For the text-containing cell, return its midpoint in (X, Y) coordinate format. 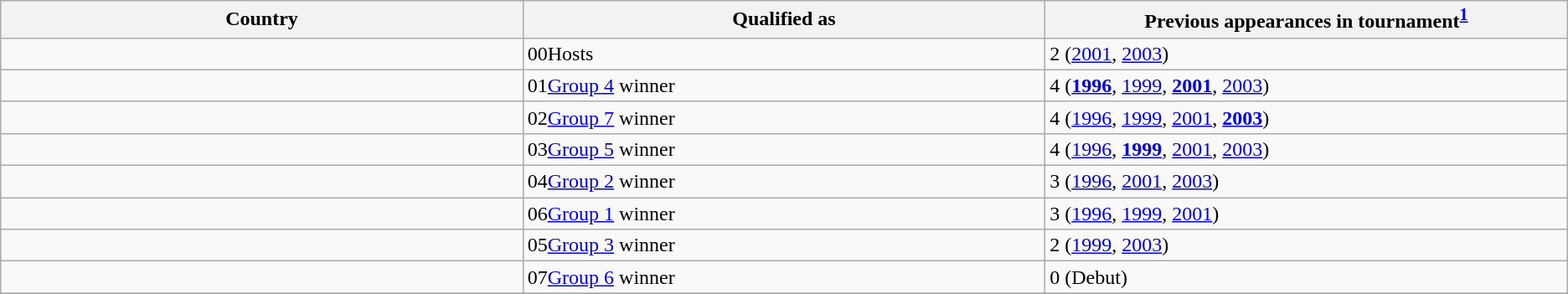
Previous appearances in tournament1 (1307, 20)
Qualified as (784, 20)
02Group 7 winner (784, 117)
3 (1996, 2001, 2003) (1307, 182)
01Group 4 winner (784, 85)
2 (1999, 2003) (1307, 245)
00Hosts (784, 54)
07Group 6 winner (784, 277)
06Group 1 winner (784, 214)
04Group 2 winner (784, 182)
Country (261, 20)
3 (1996, 1999, 2001) (1307, 214)
0 (Debut) (1307, 277)
2 (2001, 2003) (1307, 54)
03Group 5 winner (784, 149)
05Group 3 winner (784, 245)
